Determine the [X, Y] coordinate at the center of the cell enclosing the given text.  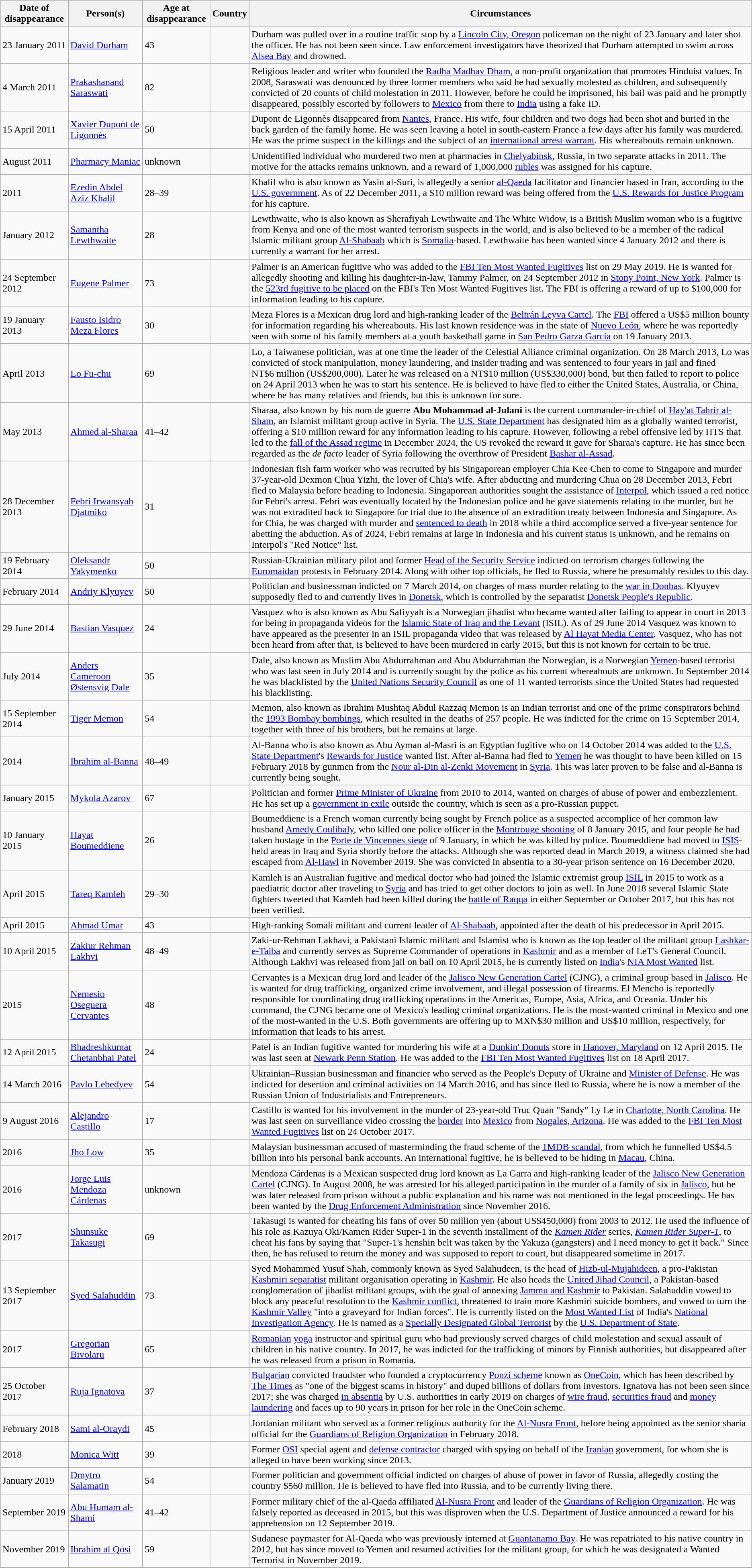
Gregorian Bivolaru [105, 1349]
15 April 2011 [35, 130]
January 2012 [35, 235]
67 [176, 798]
Andriy Klyuyev [105, 592]
February 2018 [35, 1429]
Fausto Isidro Meza Flores [105, 325]
September 2019 [35, 1512]
29–30 [176, 894]
19 February 2014 [35, 565]
November 2019 [35, 1549]
Date of disappearance [35, 14]
2015 [35, 1005]
Age at disappearance [176, 14]
Mykola Azarov [105, 798]
Bastian Vasquez [105, 629]
19 January 2013 [35, 325]
29 June 2014 [35, 629]
Ahmad Umar [105, 925]
Pharmacy Maniac [105, 161]
13 September 2017 [35, 1296]
17 [176, 1121]
Lo Fu-chu [105, 373]
Prakashanand Saraswati [105, 88]
4 March 2011 [35, 88]
59 [176, 1549]
28 [176, 235]
Alejandro Castillo [105, 1121]
37 [176, 1392]
David Durham [105, 45]
Ahmed al-Sharaa [105, 432]
Circumstances [501, 14]
High-ranking Somali militant and current leader of Al-Shabaab, appointed after the death of his predecessor in April 2015. [501, 925]
82 [176, 88]
Tareq Kamleh [105, 894]
Abu Humam al-Shami [105, 1512]
2018 [35, 1454]
39 [176, 1454]
April 2013 [35, 373]
28–39 [176, 193]
May 2013 [35, 432]
23 January 2011 [35, 45]
Febri Irwansyah Djatmiko [105, 507]
Ruja Ignatova [105, 1392]
Jho Low [105, 1152]
January 2019 [35, 1481]
48 [176, 1005]
9 August 2016 [35, 1121]
30 [176, 325]
Ibrahim al Qosi [105, 1549]
Ezedin Abdel Aziz Khalil [105, 193]
31 [176, 507]
Ibrahim al-Banna [105, 761]
45 [176, 1429]
Bhadreshkumar Chetanbhai Patel [105, 1052]
August 2011 [35, 161]
Oleksandr Yakymenko [105, 565]
Dmytro Salamatin [105, 1481]
July 2014 [35, 676]
Sami al-Oraydi [105, 1429]
Nemesio Oseguera Cervantes [105, 1005]
10 April 2015 [35, 951]
10 January 2015 [35, 840]
Monica Witt [105, 1454]
Country [230, 14]
Zakiur Rehman Lakhvi [105, 951]
12 April 2015 [35, 1052]
2011 [35, 193]
28 December 2013 [35, 507]
Eugene Palmer [105, 283]
Tiger Memon [105, 719]
February 2014 [35, 592]
Anders Cameroon Østensvig Dale [105, 676]
Syed Salahuddin [105, 1296]
15 September 2014 [35, 719]
2014 [35, 761]
Shunsuke Takasugi [105, 1238]
Person(s) [105, 14]
Jorge Luis Mendoza Cárdenas [105, 1189]
14 March 2016 [35, 1084]
25 October 2017 [35, 1392]
24 September 2012 [35, 283]
26 [176, 840]
January 2015 [35, 798]
Hayat Boumeddiene [105, 840]
Samantha Lewthwaite [105, 235]
Pavlo Lebedyev [105, 1084]
65 [176, 1349]
Xavier Dupont de Ligonnès [105, 130]
